Find where the given text appears and provide that cell's center as (X, Y) coordinate. 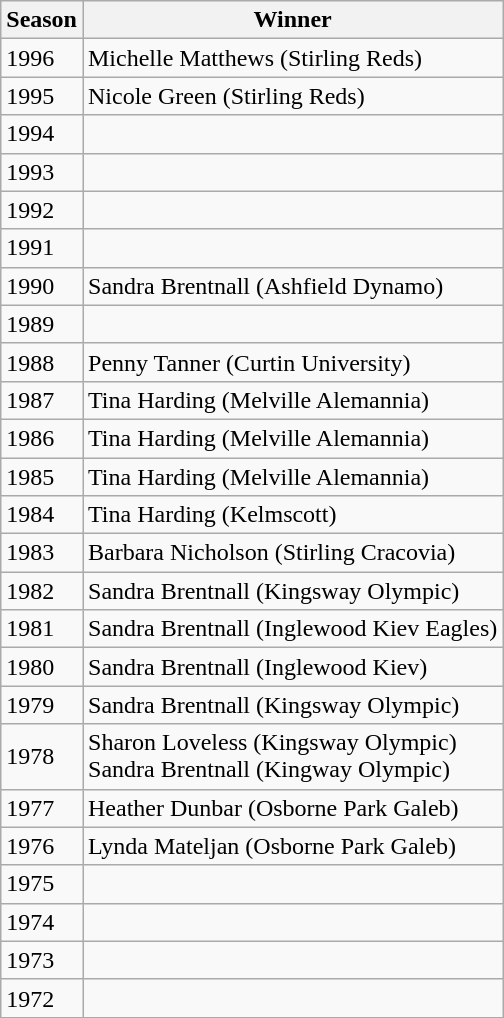
1992 (42, 210)
1995 (42, 96)
1975 (42, 884)
1991 (42, 248)
Sharon Loveless (Kingsway Olympic)Sandra Brentnall (Kingway Olympic) (292, 756)
Nicole Green (Stirling Reds) (292, 96)
1978 (42, 756)
1980 (42, 667)
Sandra Brentnall (Inglewood Kiev) (292, 667)
Sandra Brentnall (Ashfield Dynamo) (292, 286)
Penny Tanner (Curtin University) (292, 362)
1976 (42, 846)
Season (42, 20)
1990 (42, 286)
Barbara Nicholson (Stirling Cracovia) (292, 553)
Tina Harding (Kelmscott) (292, 515)
1989 (42, 324)
Lynda Mateljan (Osborne Park Galeb) (292, 846)
1993 (42, 172)
1982 (42, 591)
1996 (42, 58)
1984 (42, 515)
1987 (42, 400)
Heather Dunbar (Osborne Park Galeb) (292, 808)
1985 (42, 477)
1981 (42, 629)
1986 (42, 438)
1979 (42, 705)
Michelle Matthews (Stirling Reds) (292, 58)
1973 (42, 960)
1977 (42, 808)
1972 (42, 998)
1988 (42, 362)
1974 (42, 922)
Winner (292, 20)
Sandra Brentnall (Inglewood Kiev Eagles) (292, 629)
1983 (42, 553)
1994 (42, 134)
